Return (X, Y) of the center of cell containing provided text 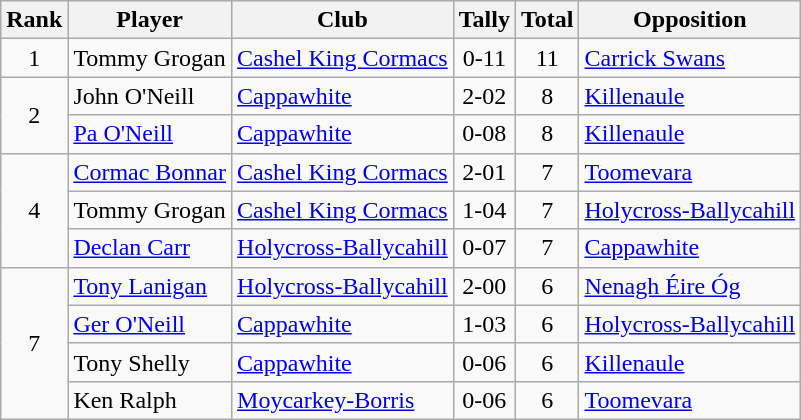
2-01 (484, 172)
John O'Neill (150, 96)
Player (150, 20)
0-08 (484, 134)
0-11 (484, 58)
Cormac Bonnar (150, 172)
0-07 (484, 248)
Nenagh Éire Óg (690, 286)
Opposition (690, 20)
Pa O'Neill (150, 134)
Ger O'Neill (150, 324)
Carrick Swans (690, 58)
Rank (34, 20)
Total (547, 20)
2 (34, 115)
2-00 (484, 286)
Ken Ralph (150, 400)
Tally (484, 20)
4 (34, 210)
2-02 (484, 96)
1-04 (484, 210)
Moycarkey-Borris (343, 400)
Declan Carr (150, 248)
Tony Shelly (150, 362)
Tony Lanigan (150, 286)
11 (547, 58)
1 (34, 58)
Club (343, 20)
1-03 (484, 324)
